Output the [X, Y] coordinate of the center of the cell containing the given text.  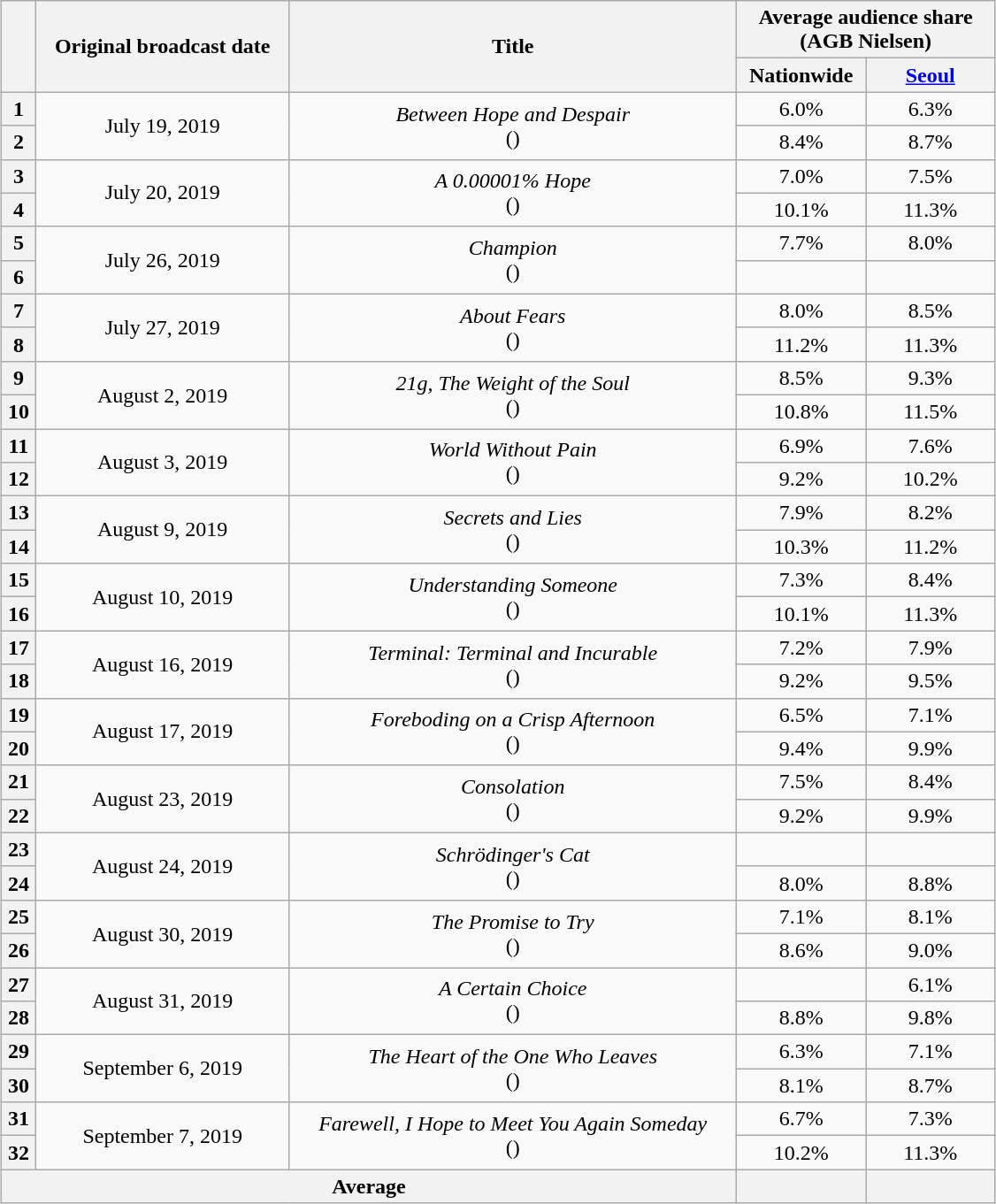
21 [18, 782]
9.3% [931, 378]
31 [18, 1119]
July 19, 2019 [163, 126]
August 2, 2019 [163, 395]
Average [368, 1186]
Original broadcast date [163, 46]
12 [18, 479]
Between Hope and Despair() [513, 126]
7.0% [801, 176]
About Fears() [513, 327]
6.5% [801, 715]
14 [18, 547]
6.9% [801, 445]
Seoul [931, 75]
Terminal: Terminal and Incurable() [513, 664]
8.6% [801, 950]
19 [18, 715]
18 [18, 681]
16 [18, 614]
10.8% [801, 411]
26 [18, 950]
11.5% [931, 411]
August 24, 2019 [163, 866]
August 10, 2019 [163, 597]
Secrets and Lies() [513, 530]
6 [18, 277]
7 [18, 311]
6.7% [801, 1119]
The Promise to Try() [513, 933]
32 [18, 1153]
25 [18, 916]
9.0% [931, 950]
Champion() [513, 260]
20 [18, 748]
9.8% [931, 1018]
27 [18, 985]
4 [18, 210]
24 [18, 883]
5 [18, 243]
July 26, 2019 [163, 260]
7.6% [931, 445]
Consolation() [513, 799]
The Heart of the One Who Leaves() [513, 1069]
7.2% [801, 648]
July 27, 2019 [163, 327]
22 [18, 816]
Schrödinger's Cat() [513, 866]
August 16, 2019 [163, 664]
6.1% [931, 985]
6.0% [801, 109]
Average audience share(AGB Nielsen) [866, 30]
29 [18, 1052]
Foreboding on a Crisp Afternoon() [513, 732]
Title [513, 46]
9.5% [931, 681]
13 [18, 513]
September 7, 2019 [163, 1136]
7.7% [801, 243]
8.2% [931, 513]
30 [18, 1085]
A Certain Choice() [513, 1001]
8 [18, 344]
August 23, 2019 [163, 799]
17 [18, 648]
World Without Pain() [513, 462]
15 [18, 580]
10.3% [801, 547]
August 3, 2019 [163, 462]
August 9, 2019 [163, 530]
1 [18, 109]
Nationwide [801, 75]
Farewell, I Hope to Meet You Again Someday() [513, 1136]
A 0.00001% Hope() [513, 193]
2 [18, 142]
September 6, 2019 [163, 1069]
Understanding Someone() [513, 597]
August 30, 2019 [163, 933]
August 31, 2019 [163, 1001]
10 [18, 411]
July 20, 2019 [163, 193]
9 [18, 378]
9.4% [801, 748]
August 17, 2019 [163, 732]
11 [18, 445]
28 [18, 1018]
23 [18, 849]
21g, The Weight of the Soul() [513, 395]
3 [18, 176]
